Return the [x, y] coordinate for the center point of the cell that contains the specified text.  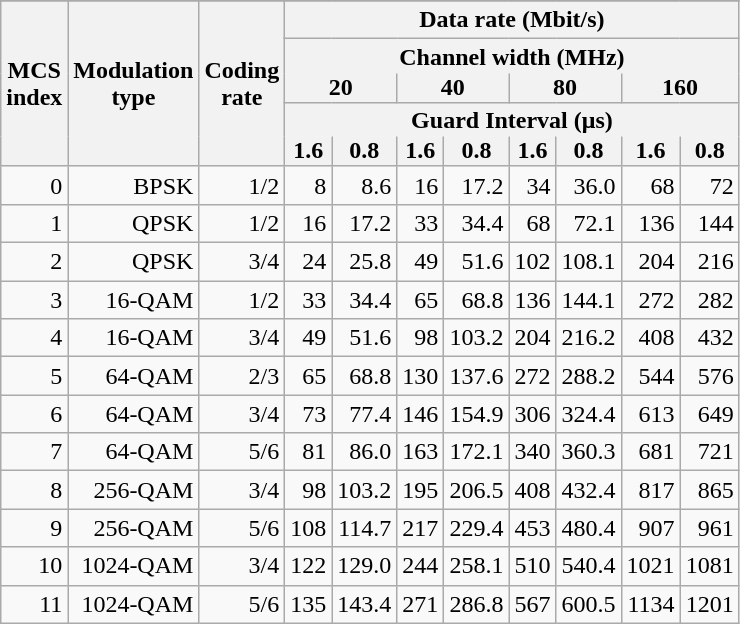
129.0 [364, 566]
172.1 [476, 452]
195 [420, 490]
540.4 [588, 566]
108.1 [588, 262]
721 [710, 452]
6 [34, 414]
1134 [650, 604]
108 [308, 528]
7 [34, 452]
324.4 [588, 414]
25.8 [364, 262]
510 [532, 566]
244 [420, 566]
649 [710, 414]
567 [532, 604]
271 [420, 604]
72.1 [588, 224]
306 [532, 414]
1201 [710, 604]
122 [308, 566]
229.4 [476, 528]
544 [650, 376]
206.5 [476, 490]
20 [341, 88]
865 [710, 490]
73 [308, 414]
432.4 [588, 490]
1081 [710, 566]
86.0 [364, 452]
907 [650, 528]
286.8 [476, 604]
576 [710, 376]
143.4 [364, 604]
40 [453, 88]
135 [308, 604]
81 [308, 452]
36.0 [588, 185]
5 [34, 376]
102 [532, 262]
613 [650, 414]
216.2 [588, 338]
3 [34, 300]
114.7 [364, 528]
216 [710, 262]
453 [532, 528]
Modulationtype [134, 84]
282 [710, 300]
146 [420, 414]
288.2 [588, 376]
77.4 [364, 414]
BPSK [134, 185]
360.3 [588, 452]
163 [420, 452]
144 [710, 224]
130 [420, 376]
Codingrate [242, 84]
MCSindex [34, 84]
80 [565, 88]
Guard Interval (μs) [512, 120]
160 [680, 88]
1021 [650, 566]
Data rate (Mbit/s) [512, 20]
817 [650, 490]
480.4 [588, 528]
0 [34, 185]
24 [308, 262]
34 [532, 185]
600.5 [588, 604]
137.6 [476, 376]
10 [34, 566]
258.1 [476, 566]
4 [34, 338]
961 [710, 528]
1 [34, 224]
Channel width (MHz) [512, 56]
432 [710, 338]
144.1 [588, 300]
11 [34, 604]
217 [420, 528]
681 [650, 452]
2/3 [242, 376]
2 [34, 262]
9 [34, 528]
154.9 [476, 414]
72 [710, 185]
340 [532, 452]
8.6 [364, 185]
